From the cell containing the given text, extract its center point as (X, Y) coordinate. 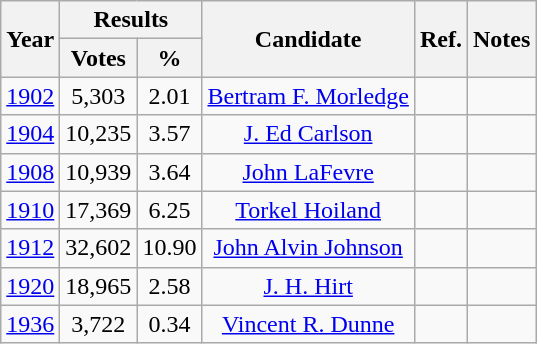
2.01 (170, 96)
3.57 (170, 134)
Ref. (440, 39)
J. H. Hirt (308, 286)
% (170, 58)
Vincent R. Dunne (308, 324)
5,303 (98, 96)
Bertram F. Morledge (308, 96)
1912 (30, 248)
10,235 (98, 134)
Torkel Hoiland (308, 210)
John Alvin Johnson (308, 248)
Notes (501, 39)
10,939 (98, 172)
John LaFevre (308, 172)
18,965 (98, 286)
10.90 (170, 248)
6.25 (170, 210)
Votes (98, 58)
1920 (30, 286)
3.64 (170, 172)
Results (131, 20)
1936 (30, 324)
1908 (30, 172)
1910 (30, 210)
Year (30, 39)
2.58 (170, 286)
1904 (30, 134)
Candidate (308, 39)
1902 (30, 96)
3,722 (98, 324)
32,602 (98, 248)
0.34 (170, 324)
J. Ed Carlson (308, 134)
17,369 (98, 210)
